Pinpoint the cell where the given text exists, returning its (x, y) midpoint coordinate. 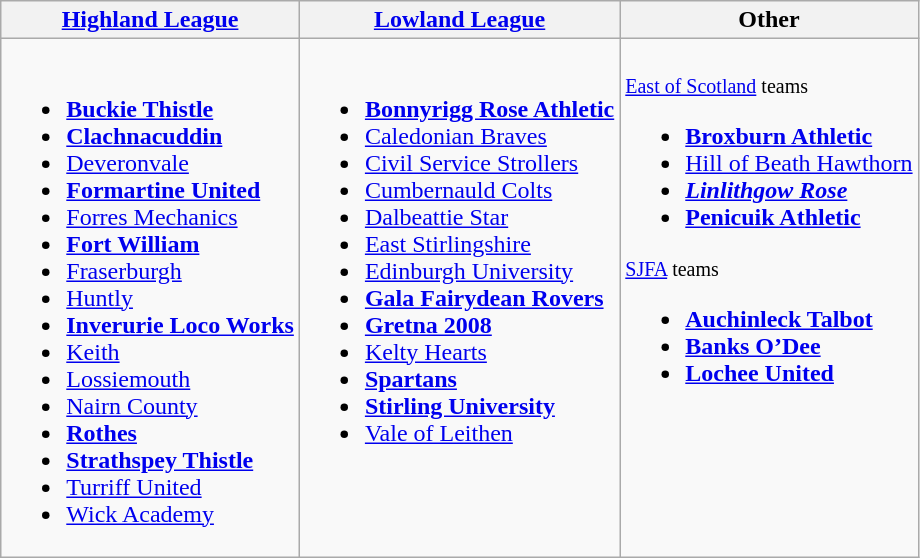
Other (769, 20)
Lowland League (459, 20)
Highland League (150, 20)
East of Scotland teamsBroxburn AthleticHill of Beath HawthornLinlithgow RosePenicuik AthleticSJFA teamsAuchinleck TalbotBanks O’DeeLochee United (769, 298)
